Search for the cell housing the specified text and yield its (x, y) center coordinate. 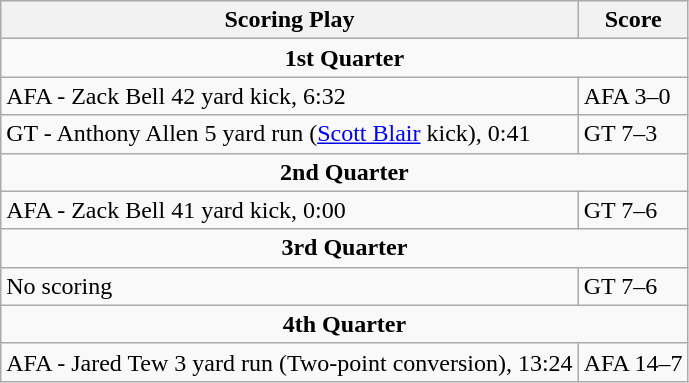
GT 7–3 (633, 134)
AFA - Jared Tew 3 yard run (Two-point conversion), 13:24 (290, 362)
4th Quarter (344, 324)
No scoring (290, 286)
Scoring Play (290, 20)
1st Quarter (344, 58)
GT - Anthony Allen 5 yard run (Scott Blair kick), 0:41 (290, 134)
AFA - Zack Bell 42 yard kick, 6:32 (290, 96)
2nd Quarter (344, 172)
AFA - Zack Bell 41 yard kick, 0:00 (290, 210)
AFA 14–7 (633, 362)
Score (633, 20)
3rd Quarter (344, 248)
AFA 3–0 (633, 96)
